Detect which cell encompasses the target text, then output its (x, y) center coordinate. 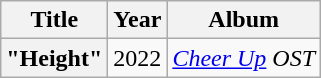
Album (244, 20)
2022 (138, 58)
Cheer Up OST (244, 58)
Title (54, 20)
Year (138, 20)
"Height" (54, 58)
